Return the [x, y] coordinate for the center point of the cell that contains the specified text.  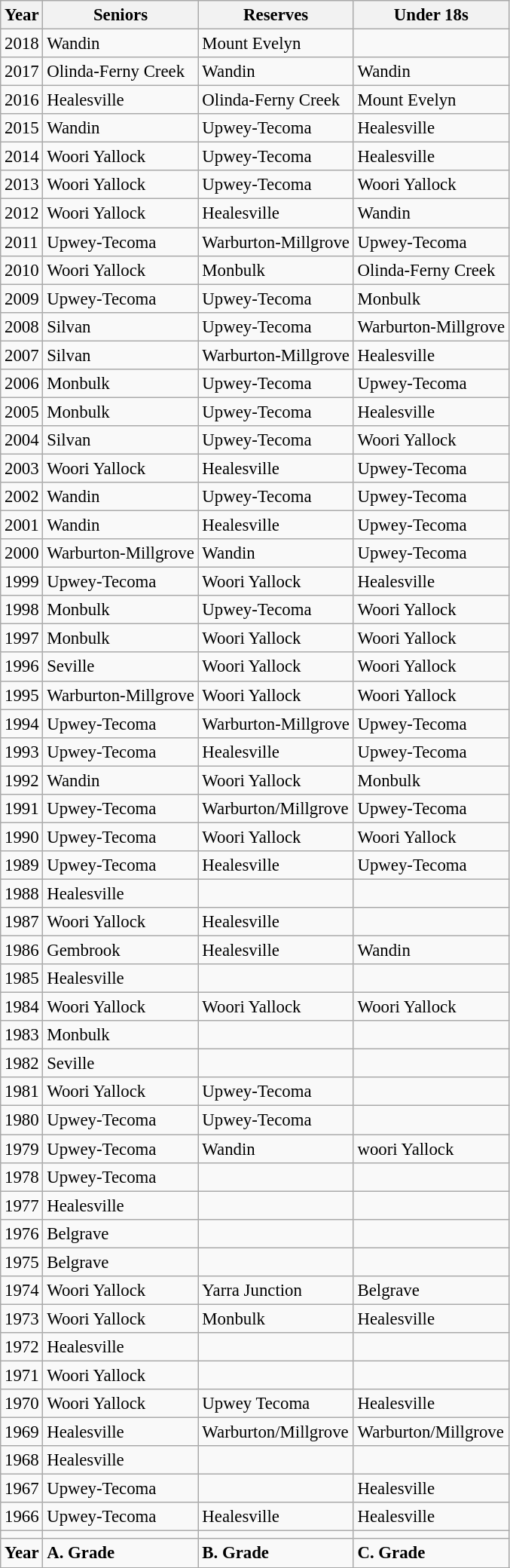
Seniors [121, 15]
2010 [22, 270]
B. Grade [276, 1554]
1997 [22, 639]
1991 [22, 809]
1996 [22, 667]
2006 [22, 384]
2018 [22, 44]
1990 [22, 837]
1976 [22, 1233]
2002 [22, 497]
1977 [22, 1205]
A. Grade [121, 1554]
1994 [22, 724]
1969 [22, 1432]
1975 [22, 1262]
1993 [22, 752]
1988 [22, 893]
1984 [22, 1007]
2004 [22, 440]
1970 [22, 1404]
1987 [22, 922]
1980 [22, 1120]
2009 [22, 299]
2017 [22, 72]
1971 [22, 1375]
1999 [22, 582]
1974 [22, 1291]
Gembrook [121, 951]
1995 [22, 695]
1983 [22, 1035]
2016 [22, 100]
Upwey Tecoma [276, 1404]
Under 18s [431, 15]
2012 [22, 213]
1972 [22, 1347]
1982 [22, 1064]
2013 [22, 185]
Reserves [276, 15]
1992 [22, 780]
2000 [22, 553]
2003 [22, 468]
1979 [22, 1149]
1986 [22, 951]
2011 [22, 242]
1967 [22, 1489]
Yarra Junction [276, 1291]
C. Grade [431, 1554]
1968 [22, 1460]
1973 [22, 1318]
1978 [22, 1177]
2001 [22, 525]
woori Yallock [431, 1149]
2014 [22, 157]
1998 [22, 610]
2007 [22, 355]
1985 [22, 978]
1989 [22, 865]
2008 [22, 326]
2015 [22, 128]
1966 [22, 1517]
2005 [22, 412]
1981 [22, 1092]
